Search for the cell housing the specified text and yield its [x, y] center coordinate. 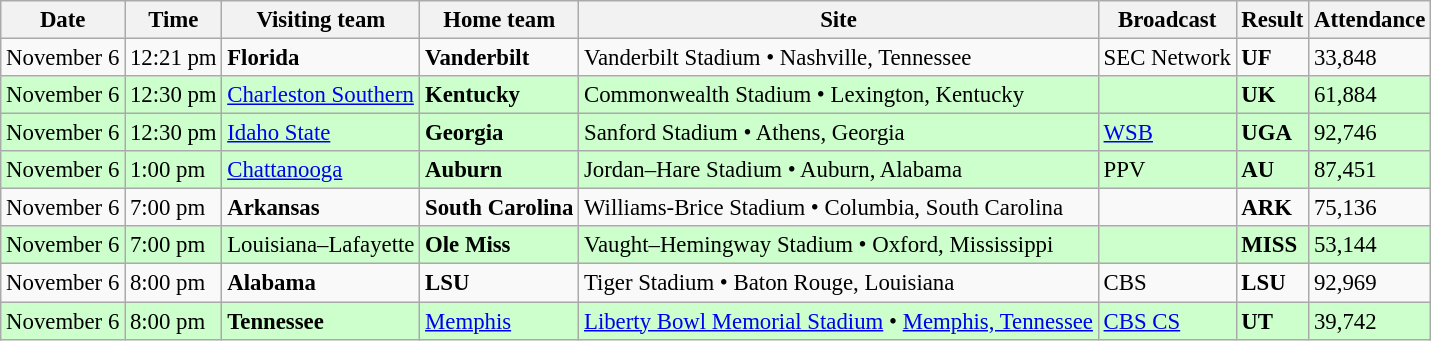
Charleston Southern [321, 95]
UT [1272, 321]
South Carolina [500, 208]
92,969 [1370, 283]
Tiger Stadium • Baton Rouge, Louisiana [839, 283]
CBS CS [1167, 321]
39,742 [1370, 321]
Georgia [500, 133]
UF [1272, 58]
MISS [1272, 245]
Broadcast [1167, 20]
1:00 pm [174, 170]
Ole Miss [500, 245]
75,136 [1370, 208]
Sanford Stadium • Athens, Georgia [839, 133]
Visiting team [321, 20]
33,848 [1370, 58]
Home team [500, 20]
Arkansas [321, 208]
87,451 [1370, 170]
Date [63, 20]
61,884 [1370, 95]
Time [174, 20]
Tennessee [321, 321]
Alabama [321, 283]
Vanderbilt Stadium • Nashville, Tennessee [839, 58]
UGA [1272, 133]
Idaho State [321, 133]
CBS [1167, 283]
53,144 [1370, 245]
Liberty Bowl Memorial Stadium • Memphis, Tennessee [839, 321]
Result [1272, 20]
Kentucky [500, 95]
Vanderbilt [500, 58]
SEC Network [1167, 58]
Site [839, 20]
AU [1272, 170]
Jordan–Hare Stadium • Auburn, Alabama [839, 170]
Florida [321, 58]
Louisiana–Lafayette [321, 245]
Williams-Brice Stadium • Columbia, South Carolina [839, 208]
Attendance [1370, 20]
12:21 pm [174, 58]
Commonwealth Stadium • Lexington, Kentucky [839, 95]
UK [1272, 95]
92,746 [1370, 133]
WSB [1167, 133]
Auburn [500, 170]
PPV [1167, 170]
Memphis [500, 321]
Vaught–Hemingway Stadium • Oxford, Mississippi [839, 245]
Chattanooga [321, 170]
ARK [1272, 208]
